Provide the (X, Y) coordinate of the cell's center where the given text is located.  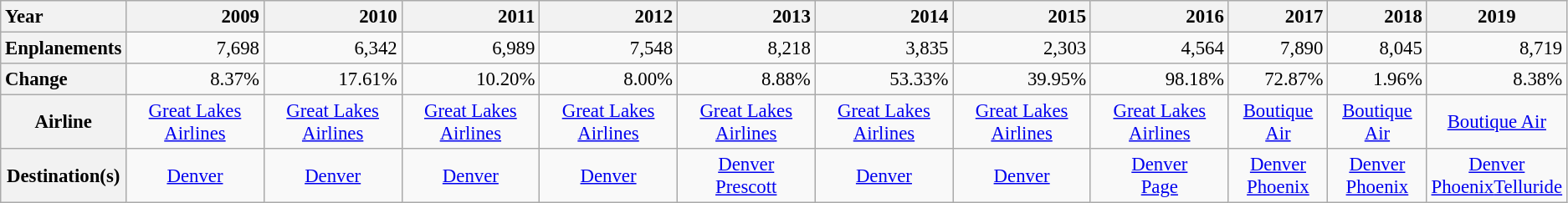
2017 (1278, 17)
8.00% (609, 79)
2,303 (1022, 48)
Airline (64, 122)
53.33% (884, 79)
2015 (1022, 17)
2016 (1160, 17)
1.96% (1377, 79)
4,564 (1160, 48)
7,548 (609, 48)
Enplanements (64, 48)
10.20% (470, 79)
2019 (1496, 17)
8.37% (196, 79)
17.61% (333, 79)
Destination(s) (64, 175)
3,835 (884, 48)
2011 (470, 17)
2018 (1377, 17)
72.87% (1278, 79)
8.38% (1496, 79)
2013 (746, 17)
2012 (609, 17)
6,342 (333, 48)
8.88% (746, 79)
2010 (333, 17)
2009 (196, 17)
8,719 (1496, 48)
7,890 (1278, 48)
7,698 (196, 48)
8,045 (1377, 48)
Change (64, 79)
2014 (884, 17)
DenverPhoenixTelluride (1496, 175)
6,989 (470, 48)
Year (64, 17)
39.95% (1022, 79)
DenverPrescott (746, 175)
DenverPage (1160, 175)
8,218 (746, 48)
98.18% (1160, 79)
